Extract the [x, y] coordinate from the center of the cell holding the provided text.  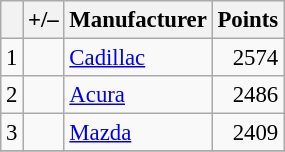
Acura [138, 95]
+/– [44, 20]
1 [12, 58]
2409 [248, 133]
2574 [248, 58]
2486 [248, 95]
Manufacturer [138, 20]
Points [248, 20]
2 [12, 95]
Mazda [138, 133]
Cadillac [138, 58]
3 [12, 133]
